Output the [x, y] coordinate of the center of the cell containing the given text.  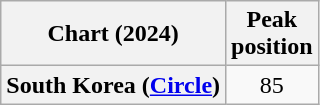
85 [272, 85]
Chart (2024) [114, 34]
South Korea (Circle) [114, 85]
Peakposition [272, 34]
